Determine the (X, Y) coordinate at the center of the cell enclosing the given text.  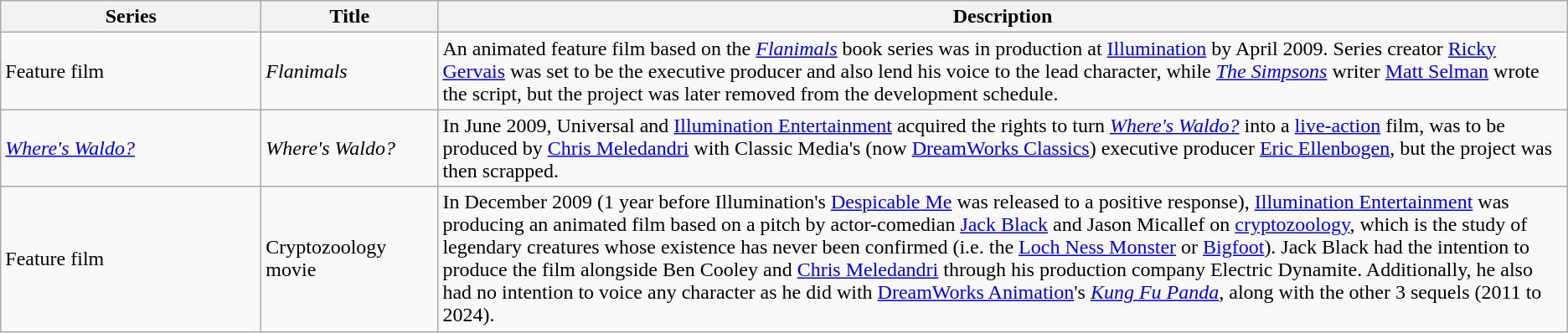
Series (131, 17)
Title (350, 17)
Description (1003, 17)
Cryptozoology movie (350, 259)
Flanimals (350, 71)
